Capture the cell that displays the provided text and extract its (x, y) central coordinate. 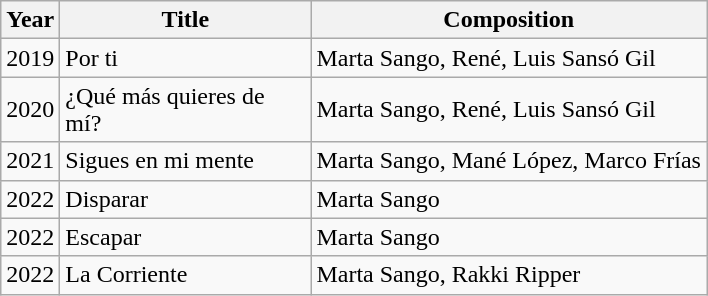
Composition (509, 20)
Year (30, 20)
Escapar (186, 237)
Disparar (186, 199)
Por ti (186, 58)
¿Qué más quieres de mí? (186, 110)
Title (186, 20)
2020 (30, 110)
2021 (30, 161)
2019 (30, 58)
Marta Sango, Rakki Ripper (509, 275)
Marta Sango, Mané López, Marco Frías (509, 161)
La Corriente (186, 275)
Sigues en mi mente (186, 161)
